Provide the [x, y] coordinate of the cell's center where the given text is located.  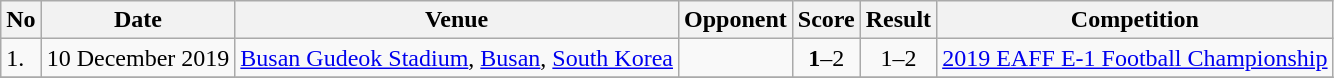
Score [826, 20]
No [21, 20]
Date [138, 20]
10 December 2019 [138, 58]
Busan Gudeok Stadium, Busan, South Korea [457, 58]
Result [898, 20]
Competition [1135, 20]
2019 EAFF E-1 Football Championship [1135, 58]
Venue [457, 20]
Opponent [736, 20]
1. [21, 58]
